Output the (x, y) coordinate of the center of the cell containing the given text.  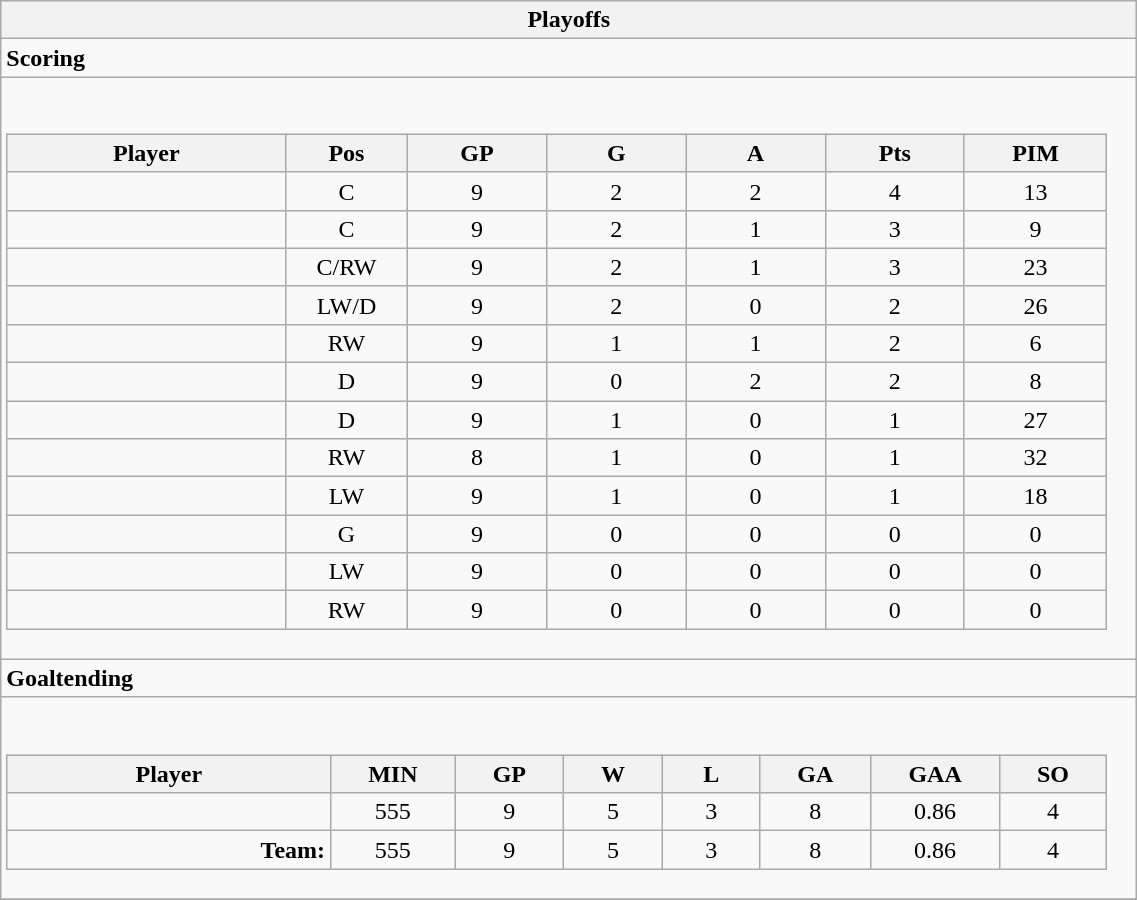
GA (816, 774)
LW/D (347, 305)
Playoffs (569, 20)
L (712, 774)
SO (1052, 774)
GAA (935, 774)
27 (1035, 420)
18 (1035, 496)
PIM (1035, 153)
Scoring (569, 58)
23 (1035, 267)
Goaltending (569, 678)
Player MIN GP W L GA GAA SO 555 9 5 3 8 0.86 4 Team: 555 9 5 3 8 0.86 4 (569, 798)
Pts (894, 153)
Team: (169, 850)
13 (1035, 191)
26 (1035, 305)
32 (1035, 458)
6 (1035, 343)
Pos (347, 153)
W (614, 774)
C/RW (347, 267)
MIN (393, 774)
A (756, 153)
